Extract the (x, y) coordinate from the center of the cell holding the provided text.  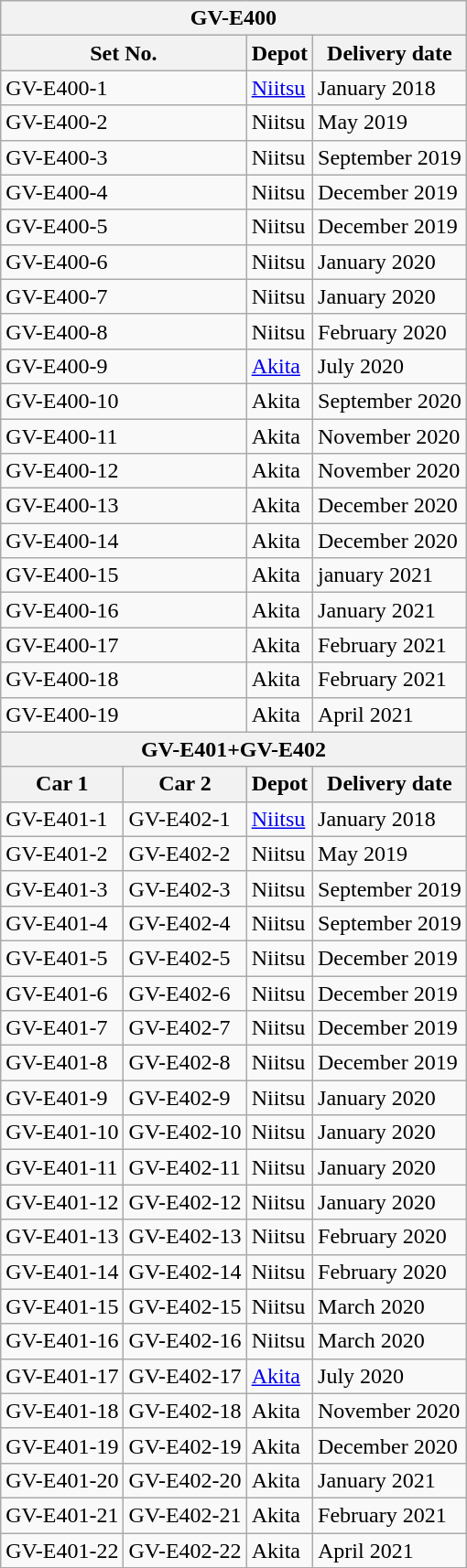
GV-E401-22 (62, 1551)
GV-E401-18 (62, 1411)
GV-E402-8 (185, 1063)
GV-E402-7 (185, 1028)
GV-E401-8 (62, 1063)
GV-E400-16 (124, 610)
GV-E402-21 (185, 1515)
GV-E401-2 (62, 854)
GV-E402-6 (185, 993)
GV-E401-20 (62, 1480)
GV-E400-18 (124, 680)
GV-E400-19 (124, 714)
Car 1 (62, 784)
GV-E402-14 (185, 1272)
GV-E401-4 (62, 923)
GV-E400 (233, 18)
GV-E401-19 (62, 1445)
GV-E401-17 (62, 1376)
September 2020 (390, 401)
GV-E400-10 (124, 401)
GV-E402-4 (185, 923)
GV-E402-10 (185, 1133)
Set No. (124, 53)
GV-E401+GV-E402 (233, 749)
GV-E400-3 (124, 157)
GV-E400-6 (124, 262)
GV-E402-16 (185, 1341)
GV-E402-18 (185, 1411)
GV-E401-1 (62, 819)
GV-E400-2 (124, 123)
Car 2 (185, 784)
GV-E400-9 (124, 366)
GV-E402-15 (185, 1306)
GV-E401-9 (62, 1098)
GV-E401-10 (62, 1133)
GV-E402-9 (185, 1098)
GV-E402-13 (185, 1237)
january 2021 (390, 575)
GV-E401-11 (62, 1167)
GV-E400-11 (124, 436)
GV-E402-20 (185, 1480)
GV-E400-4 (124, 192)
GV-E401-14 (62, 1272)
GV-E400-5 (124, 227)
GV-E401-3 (62, 888)
GV-E402-3 (185, 888)
GV-E401-12 (62, 1202)
GV-E400-17 (124, 645)
GV-E400-8 (124, 331)
GV-E401-6 (62, 993)
GV-E401-7 (62, 1028)
GV-E402-5 (185, 958)
GV-E401-16 (62, 1341)
GV-E402-11 (185, 1167)
GV-E400-14 (124, 541)
GV-E400-1 (124, 88)
GV-E400-7 (124, 296)
GV-E402-17 (185, 1376)
GV-E401-21 (62, 1515)
GV-E401-13 (62, 1237)
GV-E400-13 (124, 506)
GV-E402-1 (185, 819)
GV-E401-5 (62, 958)
GV-E400-12 (124, 471)
GV-E401-15 (62, 1306)
GV-E402-19 (185, 1445)
GV-E402-2 (185, 854)
GV-E402-22 (185, 1551)
GV-E402-12 (185, 1202)
GV-E400-15 (124, 575)
